For the text-containing cell, return its midpoint in (X, Y) coordinate format. 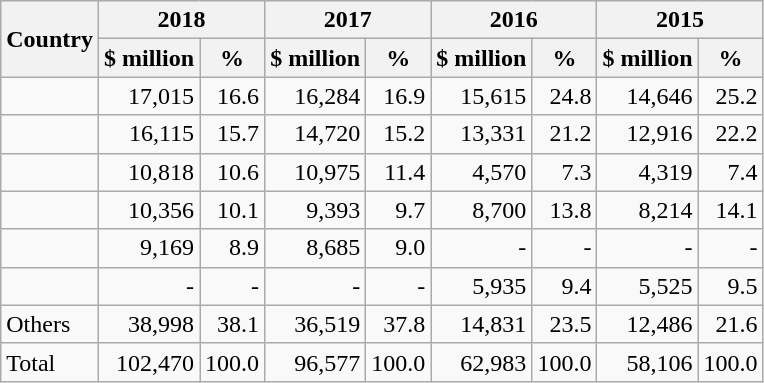
15.2 (398, 134)
10.1 (232, 210)
2015 (680, 20)
2017 (348, 20)
15.7 (232, 134)
25.2 (730, 96)
10,975 (316, 172)
13,331 (482, 134)
58,106 (648, 362)
2016 (514, 20)
96,577 (316, 362)
5,935 (482, 286)
22.2 (730, 134)
7.3 (564, 172)
62,983 (482, 362)
12,486 (648, 324)
Country (50, 39)
17,015 (148, 96)
102,470 (148, 362)
8,700 (482, 210)
8,685 (316, 248)
7.4 (730, 172)
12,916 (648, 134)
10,356 (148, 210)
9.7 (398, 210)
Others (50, 324)
8,214 (648, 210)
23.5 (564, 324)
9.5 (730, 286)
Total (50, 362)
4,570 (482, 172)
5,525 (648, 286)
4,319 (648, 172)
16.6 (232, 96)
9.4 (564, 286)
9.0 (398, 248)
11.4 (398, 172)
2018 (181, 20)
9,393 (316, 210)
16,284 (316, 96)
8.9 (232, 248)
24.8 (564, 96)
15,615 (482, 96)
16.9 (398, 96)
14,831 (482, 324)
16,115 (148, 134)
36,519 (316, 324)
14,646 (648, 96)
38,998 (148, 324)
14,720 (316, 134)
21.6 (730, 324)
13.8 (564, 210)
21.2 (564, 134)
10.6 (232, 172)
9,169 (148, 248)
14.1 (730, 210)
10,818 (148, 172)
38.1 (232, 324)
37.8 (398, 324)
